For the text-containing cell, return its midpoint in [X, Y] coordinate format. 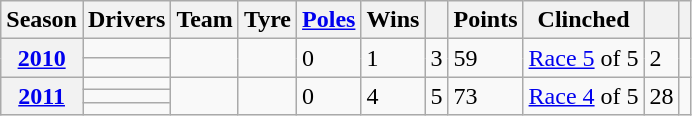
2011 [42, 96]
59 [486, 58]
Clinched [584, 20]
73 [486, 96]
2 [662, 58]
28 [662, 96]
2010 [42, 58]
Season [42, 20]
Race 4 of 5 [584, 96]
Drivers [126, 20]
Wins [393, 20]
Race 5 of 5 [584, 58]
Points [486, 20]
5 [436, 96]
3 [436, 58]
Team [205, 20]
Tyre [267, 20]
Poles [329, 20]
4 [393, 96]
1 [393, 58]
